Capture the cell that displays the provided text and extract its (X, Y) central coordinate. 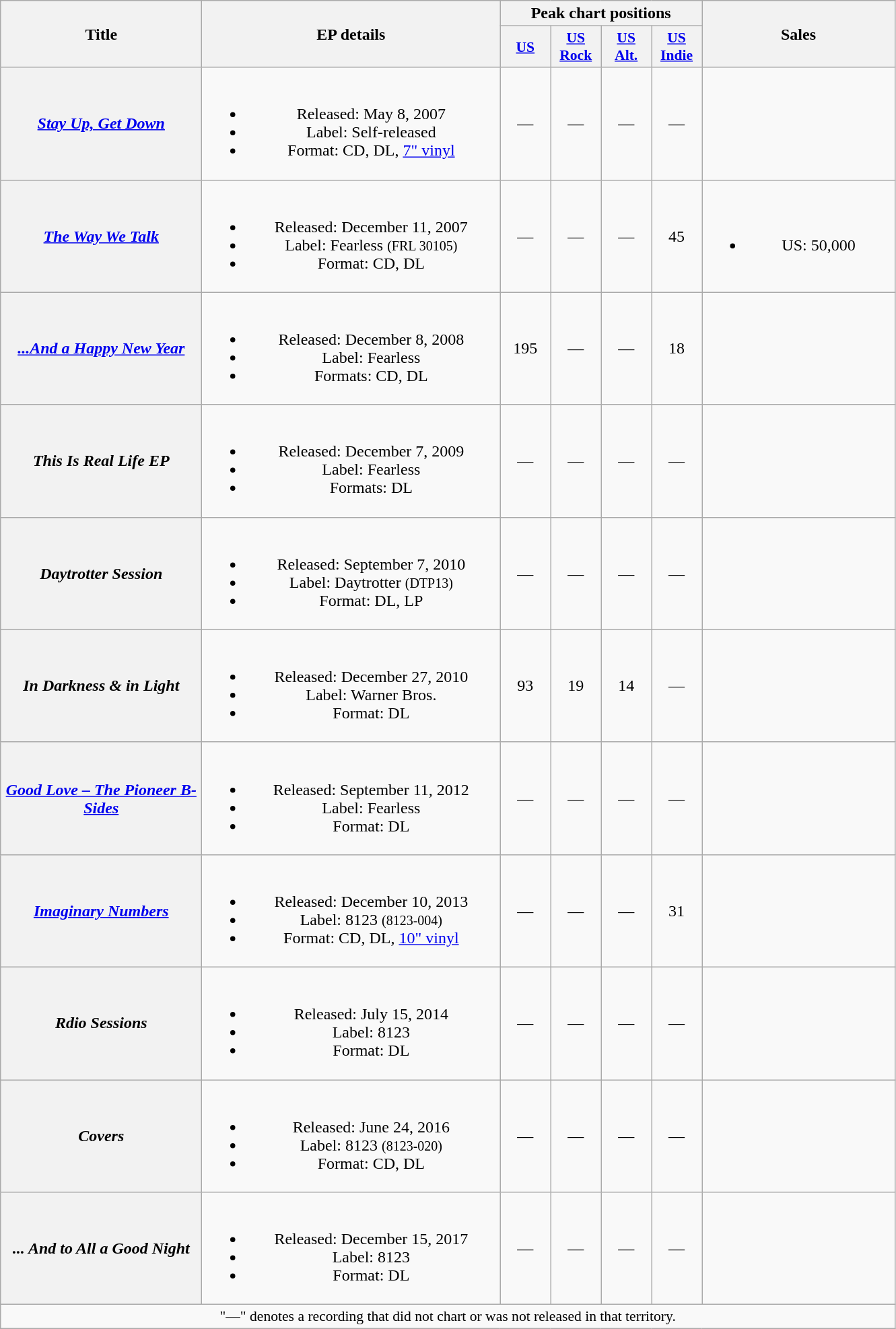
The Way We Talk (101, 236)
...And a Happy New Year (101, 349)
Released: December 7, 2009Label: FearlessFormats: DL (351, 461)
Released: December 27, 2010Label: Warner Bros.Format: DL (351, 685)
195 (525, 349)
USRock (576, 47)
Released: December 10, 2013Label: 8123 (8123-004)Format: CD, DL, 10" vinyl (351, 910)
18 (677, 349)
Released: July 15, 2014Label: 8123Format: DL (351, 1023)
... And to All a Good Night (101, 1248)
Sales (798, 34)
EP details (351, 34)
Released: December 11, 2007Label: Fearless (FRL 30105)Format: CD, DL (351, 236)
Imaginary Numbers (101, 910)
Covers (101, 1136)
USAlt. (626, 47)
Peak chart positions (601, 13)
US (525, 47)
Released: September 11, 2012Label: FearlessFormat: DL (351, 798)
US Indie (677, 47)
Released: June 24, 2016Label: 8123 (8123-020)Format: CD, DL (351, 1136)
Released: December 15, 2017Label: 8123Format: DL (351, 1248)
93 (525, 685)
45 (677, 236)
Stay Up, Get Down (101, 124)
31 (677, 910)
Released: May 8, 2007Label: Self-releasedFormat: CD, DL, 7" vinyl (351, 124)
Good Love – The Pioneer B-Sides (101, 798)
Released: December 8, 2008Label: FearlessFormats: CD, DL (351, 349)
Released: September 7, 2010Label: Daytrotter (DTP13)Format: DL, LP (351, 574)
"—" denotes a recording that did not chart or was not released in that territory. (448, 1317)
19 (576, 685)
Title (101, 34)
14 (626, 685)
US: 50,000 (798, 236)
This Is Real Life EP (101, 461)
Daytrotter Session (101, 574)
Rdio Sessions (101, 1023)
In Darkness & in Light (101, 685)
